For the text-containing cell, return its midpoint in (X, Y) coordinate format. 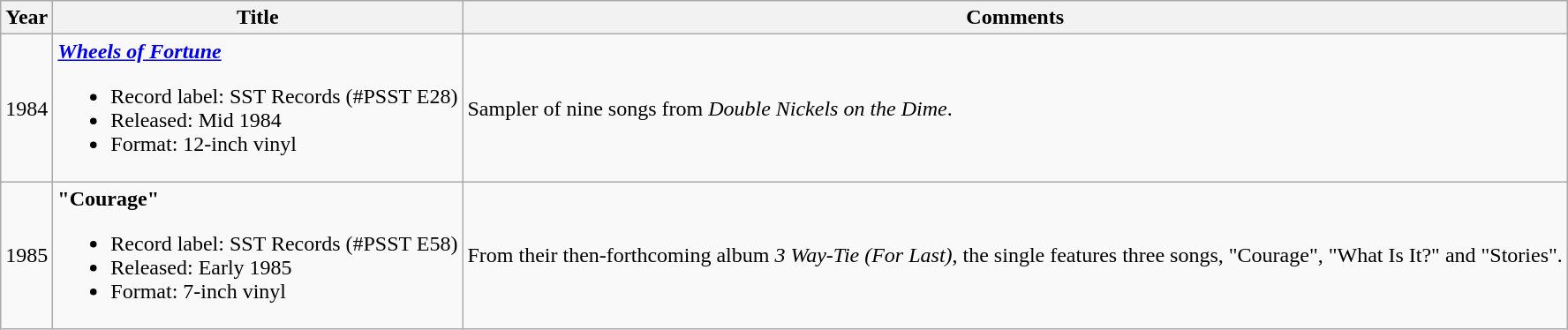
"Courage"Record label: SST Records (#PSST E58)Released: Early 1985Format: 7-inch vinyl (258, 256)
1984 (26, 108)
Wheels of FortuneRecord label: SST Records (#PSST E28)Released: Mid 1984Format: 12-inch vinyl (258, 108)
Title (258, 18)
Comments (1015, 18)
Sampler of nine songs from Double Nickels on the Dime. (1015, 108)
1985 (26, 256)
Year (26, 18)
From their then-forthcoming album 3 Way-Tie (For Last), the single features three songs, "Courage", "What Is It?" and "Stories". (1015, 256)
